Search for the cell housing the specified text and yield its (x, y) center coordinate. 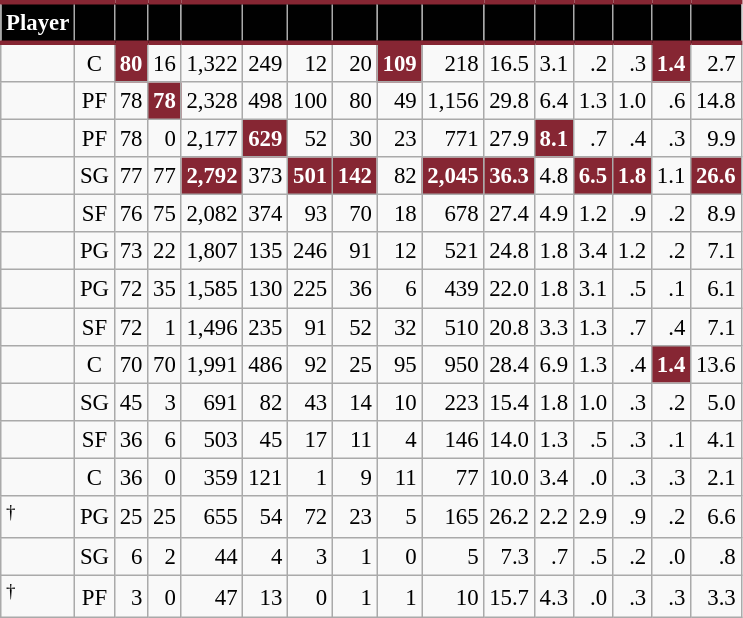
4.1 (716, 439)
6.4 (554, 101)
15.7 (509, 596)
16 (164, 62)
2,045 (453, 176)
8.1 (554, 139)
73 (130, 251)
629 (266, 139)
2.9 (592, 517)
93 (310, 214)
18 (400, 214)
32 (400, 327)
100 (310, 101)
135 (266, 251)
6.9 (554, 364)
165 (453, 517)
26.2 (509, 517)
9.9 (716, 139)
1,991 (212, 364)
14.8 (716, 101)
246 (310, 251)
2,328 (212, 101)
14.0 (509, 439)
1,496 (212, 327)
30 (354, 139)
1,585 (212, 289)
218 (453, 62)
35 (164, 289)
1,156 (453, 101)
.8 (716, 557)
28.4 (509, 364)
15.4 (509, 402)
54 (266, 517)
235 (266, 327)
6.1 (716, 289)
146 (453, 439)
22.0 (509, 289)
20 (354, 62)
498 (266, 101)
950 (453, 364)
2.2 (554, 517)
2,082 (212, 214)
374 (266, 214)
223 (453, 402)
95 (400, 364)
27.4 (509, 214)
8.9 (716, 214)
13.6 (716, 364)
2.1 (716, 477)
17 (310, 439)
142 (354, 176)
691 (212, 402)
771 (453, 139)
486 (266, 364)
521 (453, 251)
2.7 (716, 62)
24.8 (509, 251)
1,807 (212, 251)
510 (453, 327)
6.5 (592, 176)
249 (266, 62)
501 (310, 176)
130 (266, 289)
109 (400, 62)
2 (164, 557)
36.3 (509, 176)
20.8 (509, 327)
359 (212, 477)
439 (453, 289)
1,322 (212, 62)
16.5 (509, 62)
13 (266, 596)
9 (354, 477)
27.9 (509, 139)
44 (212, 557)
5.0 (716, 402)
22 (164, 251)
.6 (672, 101)
47 (212, 596)
2,177 (212, 139)
678 (453, 214)
1.1 (672, 176)
4.8 (554, 176)
43 (310, 402)
26.6 (716, 176)
2,792 (212, 176)
503 (212, 439)
75 (164, 214)
373 (266, 176)
76 (130, 214)
7.3 (509, 557)
225 (310, 289)
92 (310, 364)
655 (212, 517)
Player (38, 22)
49 (400, 101)
29.8 (509, 101)
6.6 (716, 517)
4.3 (554, 596)
4.9 (554, 214)
121 (266, 477)
10.0 (509, 477)
14 (354, 402)
